For the text-containing cell, return its midpoint in (x, y) coordinate format. 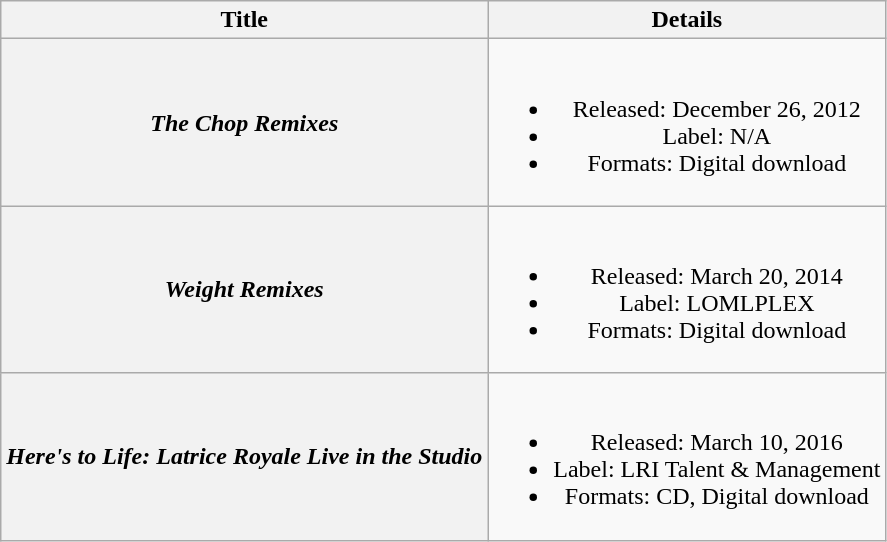
The Chop Remixes (244, 122)
Weight Remixes (244, 290)
Details (687, 20)
Title (244, 20)
Here's to Life: Latrice Royale Live in the Studio (244, 456)
Released: March 20, 2014Label: LOMLPLEXFormats: Digital download (687, 290)
Released: March 10, 2016Label: LRI Talent & ManagementFormats: CD, Digital download (687, 456)
Released: December 26, 2012Label: N/AFormats: Digital download (687, 122)
